Output the [X, Y] coordinate of the center of the cell containing the given text.  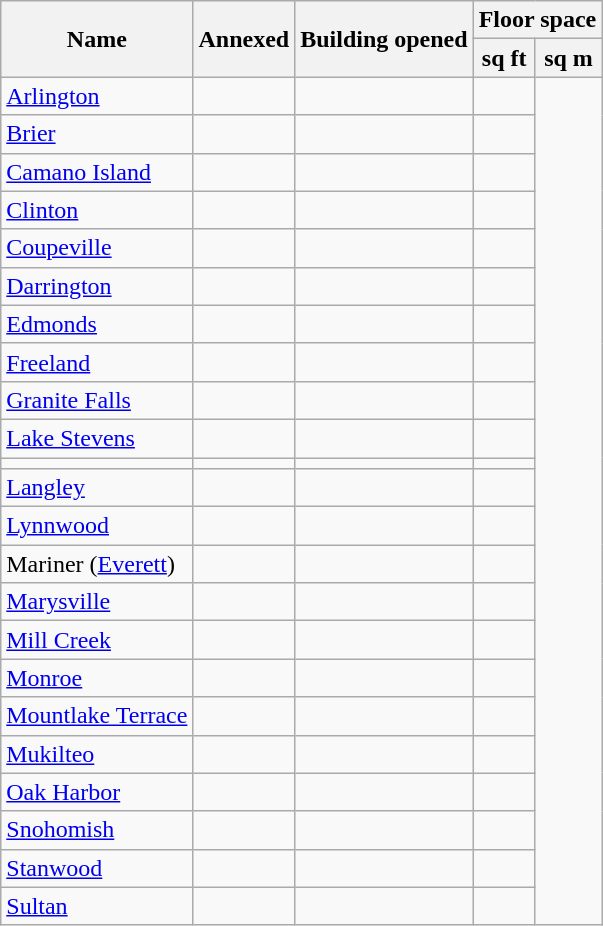
Arlington [97, 96]
Stanwood [97, 868]
sq m [568, 58]
Mukilteo [97, 754]
Mariner (Everett) [97, 564]
Brier [97, 134]
sq ft [504, 58]
Coupeville [97, 248]
Building opened [384, 39]
Floor space [538, 20]
Freeland [97, 362]
Edmonds [97, 324]
Snohomish [97, 830]
Mountlake Terrace [97, 716]
Granite Falls [97, 400]
Langley [97, 488]
Darrington [97, 286]
Oak Harbor [97, 792]
Sultan [97, 906]
Mill Creek [97, 640]
Monroe [97, 678]
Lake Stevens [97, 438]
Annexed [244, 39]
Clinton [97, 210]
Lynnwood [97, 526]
Camano Island [97, 172]
Name [97, 39]
Marysville [97, 602]
